From the cell containing the given text, extract its center point as [X, Y] coordinate. 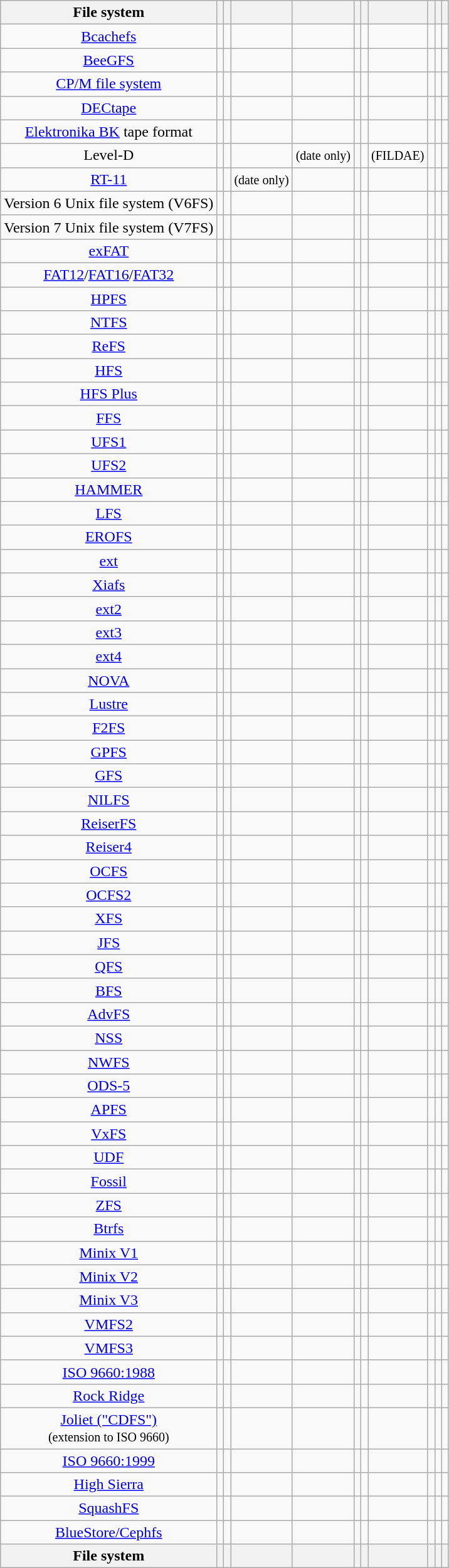
RT-11 [109, 179]
NTFS [109, 323]
Minix V2 [109, 1277]
XFS [109, 919]
Version 7 Unix file system (V7FS) [109, 227]
VMFS2 [109, 1324]
BFS [109, 990]
Rock Ridge [109, 1396]
Btrfs [109, 1229]
UFS2 [109, 466]
F2FS [109, 728]
(FILDAE) [398, 155]
Lustre [109, 704]
LFS [109, 513]
JFS [109, 943]
HFS [109, 370]
Xiafs [109, 585]
Minix V1 [109, 1253]
exFAT [109, 251]
VMFS3 [109, 1348]
HFS Plus [109, 394]
OCFS2 [109, 895]
ReiserFS [109, 823]
HPFS [109, 299]
Reiser4 [109, 847]
High Sierra [109, 1485]
ext3 [109, 632]
FAT12/FAT16/FAT32 [109, 274]
AdvFS [109, 1014]
ISO 9660:1999 [109, 1461]
BlueStore/Cephfs [109, 1532]
NSS [109, 1038]
GFS [109, 776]
UDF [109, 1158]
QFS [109, 966]
Minix V3 [109, 1300]
FFS [109, 418]
NILFS [109, 800]
NOVA [109, 680]
ODS-5 [109, 1086]
Bcachefs [109, 36]
NWFS [109, 1062]
HAMMER [109, 489]
Level-D [109, 155]
ext [109, 561]
Elektronika BK tape format [109, 132]
Version 6 Unix file system (V6FS) [109, 203]
ZFS [109, 1205]
GPFS [109, 752]
ISO 9660:1988 [109, 1372]
Fossil [109, 1181]
ReFS [109, 347]
APFS [109, 1110]
BeeGFS [109, 60]
EROFS [109, 537]
SquashFS [109, 1508]
DECtape [109, 108]
Joliet ("CDFS")(extension to ISO 9660) [109, 1428]
ext2 [109, 609]
ext4 [109, 656]
VxFS [109, 1134]
CP/M file system [109, 84]
UFS1 [109, 442]
OCFS [109, 871]
